Pinpoint the cell where the given text exists, returning its [X, Y] midpoint coordinate. 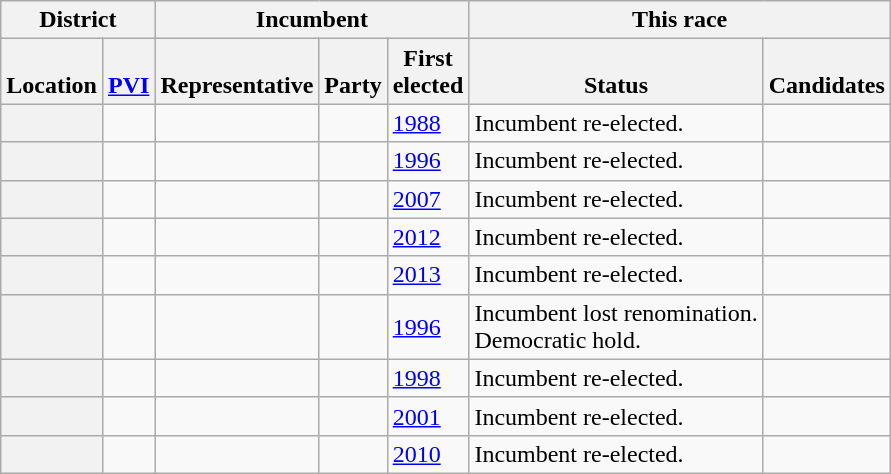
2001 [428, 416]
1998 [428, 378]
District [78, 20]
Location [52, 72]
PVI [128, 72]
1988 [428, 123]
2013 [428, 275]
Party [353, 72]
2007 [428, 199]
This race [680, 20]
Incumbent [312, 20]
2012 [428, 237]
2010 [428, 454]
Status [616, 72]
Candidates [826, 72]
Incumbent lost renomination.Democratic hold. [616, 326]
Representative [237, 72]
Firstelected [428, 72]
